Pinpoint the cell where the given text exists, returning its [x, y] midpoint coordinate. 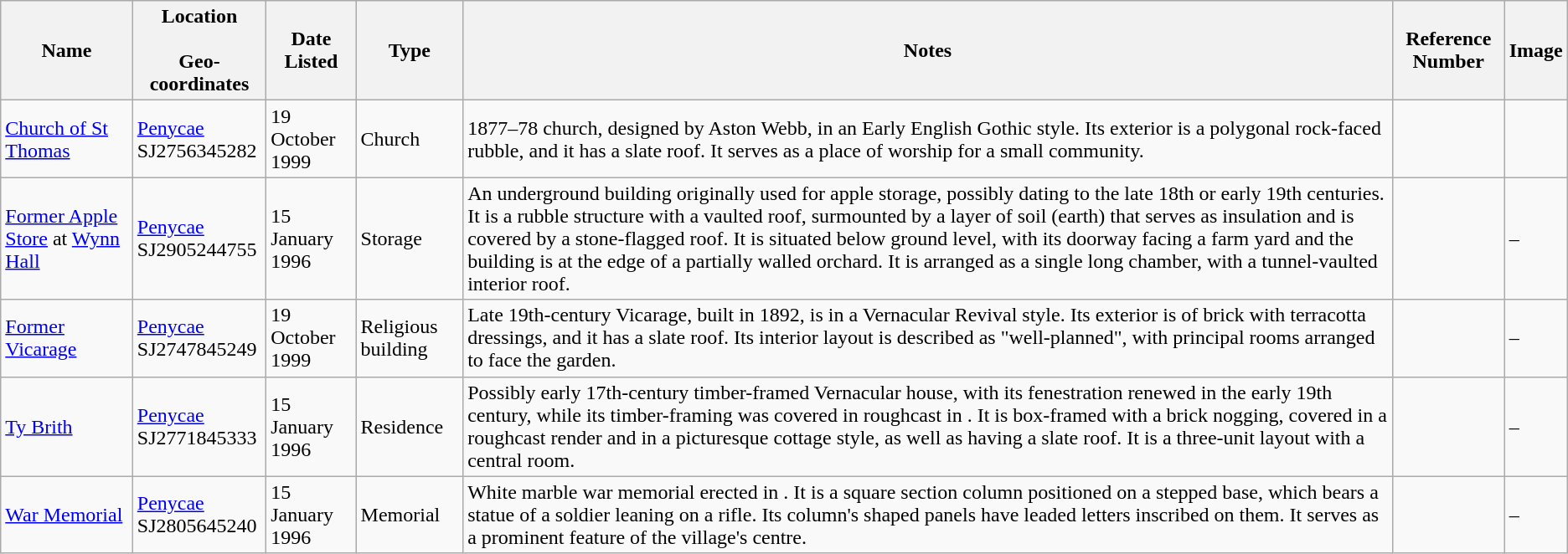
Notes [928, 50]
Religious building [410, 338]
Church [410, 139]
PenycaeSJ2905244755 [199, 239]
Name [67, 50]
Ty Brith [67, 427]
War Memorial [67, 515]
Former Apple Store at Wynn Hall [67, 239]
Reference Number [1448, 50]
Image [1536, 50]
Church of St Thomas [67, 139]
Storage [410, 239]
Type [410, 50]
PenycaeSJ2805645240 [199, 515]
LocationGeo-coordinates [199, 50]
Memorial [410, 515]
PenycaeSJ2747845249 [199, 338]
PenycaeSJ2771845333 [199, 427]
Residence [410, 427]
PenycaeSJ2756345282 [199, 139]
Former Vicarage [67, 338]
Date Listed [312, 50]
